Return (x, y) of the center of cell containing provided text 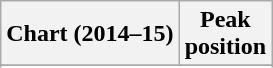
Chart (2014–15) (90, 34)
Peakposition (225, 34)
